Provide the [X, Y] coordinate of the cell's center where the given text is located.  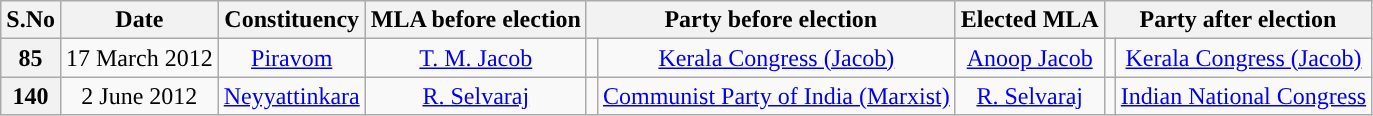
Date [139, 20]
Anoop Jacob [1030, 58]
2 June 2012 [139, 96]
Piravom [292, 58]
Constituency [292, 20]
Elected MLA [1030, 20]
140 [31, 96]
Indian National Congress [1243, 96]
Party before election [770, 20]
17 March 2012 [139, 58]
Neyyattinkara [292, 96]
Party after election [1238, 20]
85 [31, 58]
S.No [31, 20]
T. M. Jacob [476, 58]
Communist Party of India (Marxist) [776, 96]
MLA before election [476, 20]
